Extract the (x, y) coordinate from the center of the cell holding the provided text.  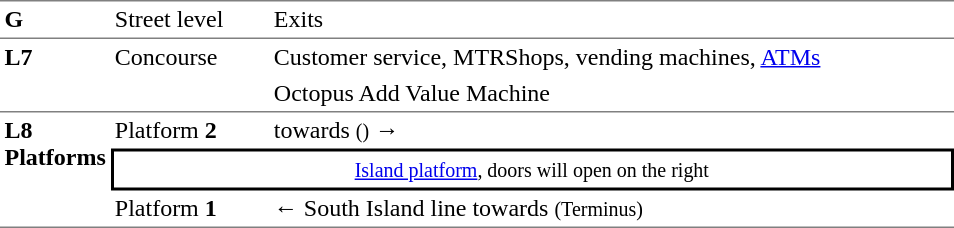
L8Platforms (55, 170)
L7 (55, 76)
Customer service, MTRShops, vending machines, ATMs (611, 57)
towards () → (611, 130)
Concourse (190, 76)
Street level (190, 20)
Island platform, doors will open on the right (532, 169)
Platform 2 (190, 130)
← South Island line towards (Terminus) (611, 209)
Exits (611, 20)
Platform 1 (190, 209)
Octopus Add Value Machine (611, 94)
G (55, 20)
